Return [x, y] of the center of cell containing provided text 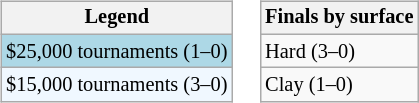
Finals by surface [339, 18]
$25,000 tournaments (1–0) [116, 51]
Legend [116, 18]
Clay (1–0) [339, 85]
Hard (3–0) [339, 51]
$15,000 tournaments (3–0) [116, 85]
